Extract the (X, Y) coordinate from the center of the cell holding the provided text.  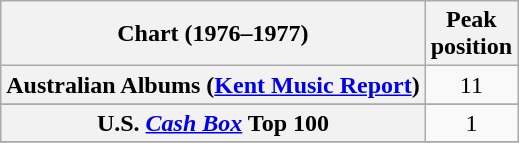
U.S. Cash Box Top 100 (213, 123)
1 (471, 123)
Australian Albums (Kent Music Report) (213, 85)
Peakposition (471, 34)
11 (471, 85)
Chart (1976–1977) (213, 34)
